For the text-containing cell, return its midpoint in [x, y] coordinate format. 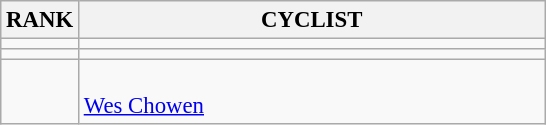
RANK [40, 20]
Wes Chowen [312, 92]
CYCLIST [312, 20]
